Extract the [X, Y] coordinate from the center of the cell holding the provided text.  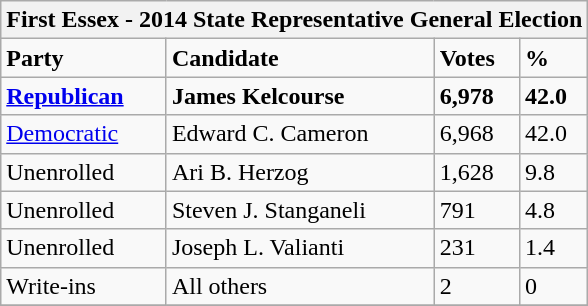
6,968 [476, 134]
2 [476, 286]
Democratic [84, 134]
All others [300, 286]
231 [476, 248]
Party [84, 58]
Steven J. Stanganeli [300, 210]
0 [553, 286]
Write-ins [84, 286]
Joseph L. Valianti [300, 248]
9.8 [553, 172]
1,628 [476, 172]
Edward C. Cameron [300, 134]
Ari B. Herzog [300, 172]
791 [476, 210]
% [553, 58]
6,978 [476, 96]
1.4 [553, 248]
First Essex - 2014 State Representative General Election [294, 20]
Candidate [300, 58]
4.8 [553, 210]
Republican [84, 96]
James Kelcourse [300, 96]
Votes [476, 58]
